Output the (X, Y) coordinate of the center of the cell containing the given text.  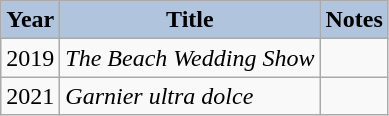
Title (190, 20)
Garnier ultra dolce (190, 96)
Year (30, 20)
2021 (30, 96)
The Beach Wedding Show (190, 58)
Notes (354, 20)
2019 (30, 58)
